Extract the (x, y) coordinate from the center of the cell holding the provided text.  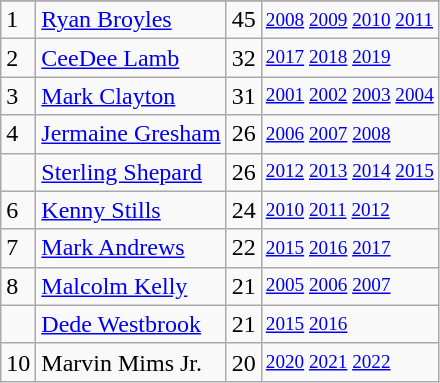
Kenny Stills (131, 210)
Mark Andrews (131, 248)
6 (18, 210)
2020 2021 2022 (350, 362)
Malcolm Kelly (131, 286)
CeeDee Lamb (131, 58)
Jermaine Gresham (131, 134)
4 (18, 134)
2008 2009 2010 2011 (350, 20)
3 (18, 96)
Sterling Shepard (131, 172)
22 (244, 248)
Dede Westbrook (131, 324)
Mark Clayton (131, 96)
20 (244, 362)
2006 2007 2008 (350, 134)
Ryan Broyles (131, 20)
2015 2016 (350, 324)
2 (18, 58)
8 (18, 286)
10 (18, 362)
24 (244, 210)
31 (244, 96)
2010 2011 2012 (350, 210)
7 (18, 248)
Marvin Mims Jr. (131, 362)
2001 2002 2003 2004 (350, 96)
2015 2016 2017 (350, 248)
2012 2013 2014 2015 (350, 172)
32 (244, 58)
2017 2018 2019 (350, 58)
2005 2006 2007 (350, 286)
45 (244, 20)
1 (18, 20)
